Output the [X, Y] coordinate of the center of the cell containing the given text.  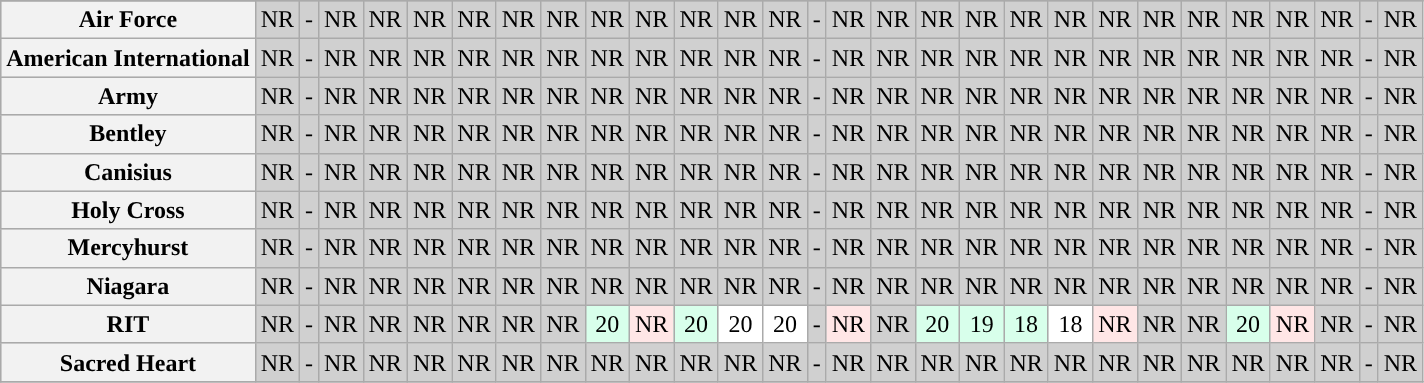
Sacred Heart [128, 362]
Army [128, 96]
Bentley [128, 134]
19 [981, 324]
Air Force [128, 20]
Canisius [128, 172]
American International [128, 58]
Niagara [128, 286]
Mercyhurst [128, 248]
Holy Cross [128, 210]
RIT [128, 324]
